Extract the (x, y) coordinate from the center of the cell holding the provided text.  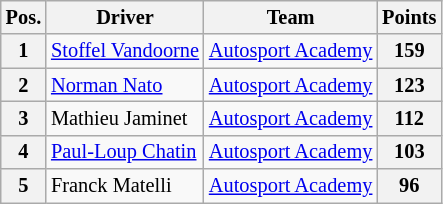
Franck Matelli (125, 186)
Paul-Loup Chatin (125, 152)
4 (24, 152)
5 (24, 186)
Team (290, 17)
2 (24, 85)
Norman Nato (125, 85)
96 (409, 186)
Driver (125, 17)
123 (409, 85)
Stoffel Vandoorne (125, 51)
159 (409, 51)
112 (409, 118)
Points (409, 17)
1 (24, 51)
3 (24, 118)
103 (409, 152)
Pos. (24, 17)
Mathieu Jaminet (125, 118)
